From the cell containing the given text, extract its center point as (X, Y) coordinate. 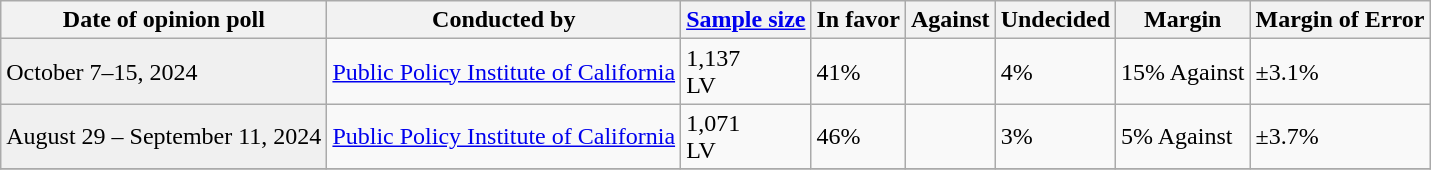
46% (858, 136)
±3.1% (1340, 72)
Against (950, 20)
Margin (1183, 20)
Undecided (1055, 20)
1,071LV (746, 136)
Date of opinion poll (164, 20)
±3.7% (1340, 136)
3% (1055, 136)
41% (858, 72)
15% Against (1183, 72)
Sample size (746, 20)
October 7–15, 2024 (164, 72)
Margin of Error (1340, 20)
1,137LV (746, 72)
Conducted by (504, 20)
5% Against (1183, 136)
August 29 – September 11, 2024 (164, 136)
In favor (858, 20)
4% (1055, 72)
